Detect which cell encompasses the target text, then output its (x, y) center coordinate. 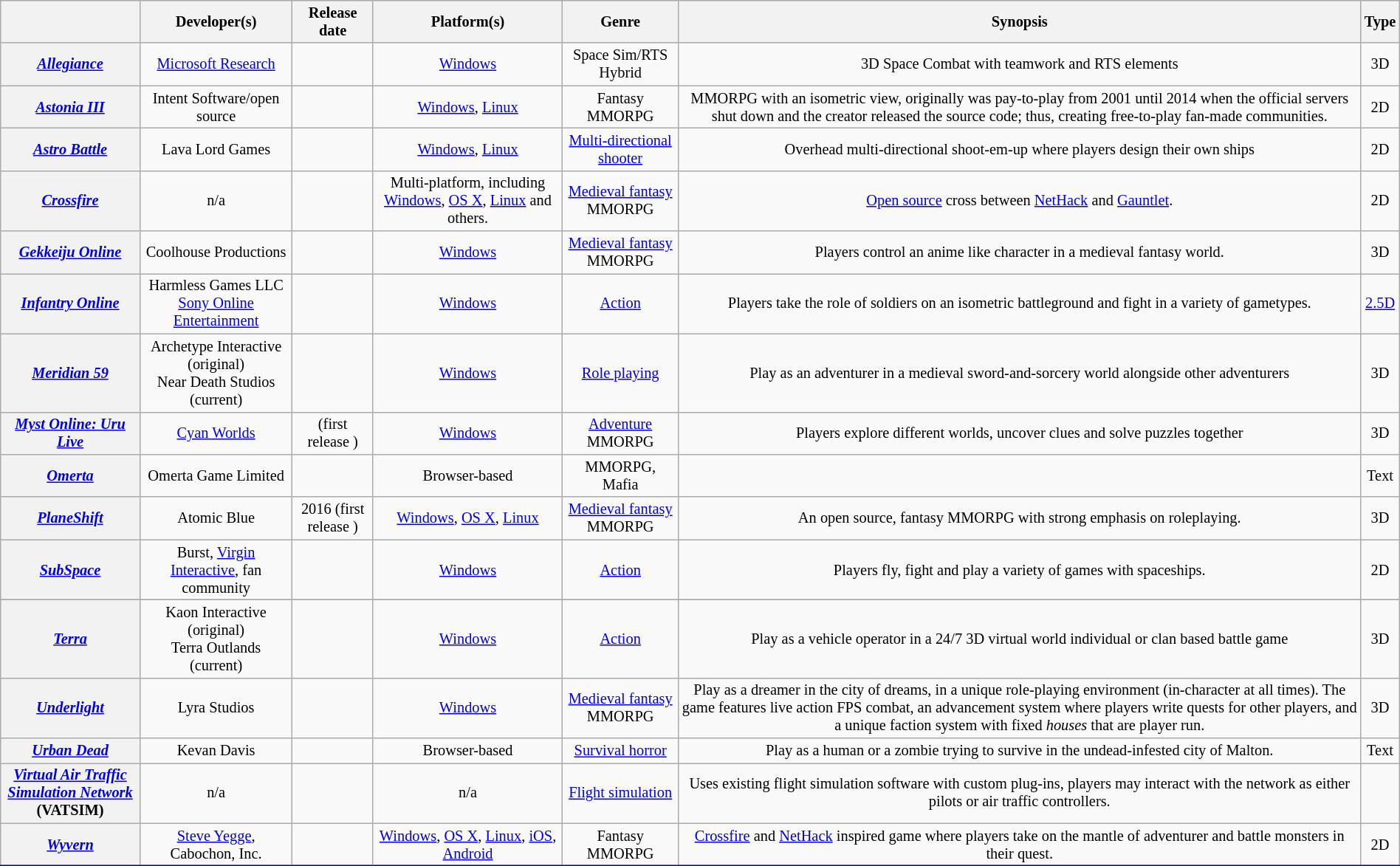
Myst Online: Uru Live (71, 433)
Astro Battle (71, 149)
Lyra Studios (216, 708)
Atomic Blue (216, 518)
Cyan Worlds (216, 433)
2.5D (1380, 303)
Wyvern (71, 845)
Kevan Davis (216, 751)
Windows, OS X, Linux (467, 518)
Play as a human or a zombie trying to survive in the undead-infested city of Malton. (1020, 751)
2016 (first release ) (333, 518)
Microsoft Research (216, 64)
Coolhouse Productions (216, 252)
Open source cross between NetHack and Gauntlet. (1020, 201)
Lava Lord Games (216, 149)
Adventure MMORPG (620, 433)
Players control an anime like character in a medieval fantasy world. (1020, 252)
Players explore different worlds, uncover clues and solve puzzles together (1020, 433)
Release date (333, 21)
Allegiance (71, 64)
Genre (620, 21)
(first release ) (333, 433)
MMORPG, Mafia (620, 475)
Space Sim/RTS Hybrid (620, 64)
Underlight (71, 708)
Archetype Interactive (original)Near Death Studios (current) (216, 373)
An open source, fantasy MMORPG with strong emphasis on roleplaying. (1020, 518)
Crossfire and NetHack inspired game where players take on the mantle of adventurer and battle monsters in their quest. (1020, 845)
Role playing (620, 373)
Multi-directional shooter (620, 149)
SubSpace (71, 570)
Harmless Games LLCSony Online Entertainment (216, 303)
Meridian 59 (71, 373)
PlaneShift (71, 518)
Multi-platform, including Windows, OS X, Linux and others. (467, 201)
Omerta (71, 475)
Crossfire (71, 201)
Omerta Game Limited (216, 475)
Uses existing flight simulation software with custom plug-ins, players may interact with the network as either pilots or air traffic controllers. (1020, 793)
Urban Dead (71, 751)
Type (1380, 21)
Flight simulation (620, 793)
Platform(s) (467, 21)
Players take the role of soldiers on an isometric battleground and fight in a variety of gametypes. (1020, 303)
Play as a vehicle operator in a 24/7 3D virtual world individual or clan based battle game (1020, 639)
Burst, Virgin Interactive, fan community (216, 570)
Play as an adventurer in a medieval sword-and-sorcery world alongside other adventurers (1020, 373)
Kaon Interactive (original)Terra Outlands (current) (216, 639)
Players fly, fight and play a variety of games with spaceships. (1020, 570)
Synopsis (1020, 21)
Astonia III (71, 107)
Steve Yegge, Cabochon, Inc. (216, 845)
Overhead multi-directional shoot-em-up where players design their own ships (1020, 149)
Gekkeiju Online (71, 252)
Developer(s) (216, 21)
Virtual Air Traffic Simulation Network(VATSIM) (71, 793)
Terra (71, 639)
Intent Software/open source (216, 107)
Survival horror (620, 751)
Infantry Online (71, 303)
3D Space Combat with teamwork and RTS elements (1020, 64)
Windows, OS X, Linux, iOS, Android (467, 845)
